Return the [x, y] coordinate for the center point of the cell that contains the specified text.  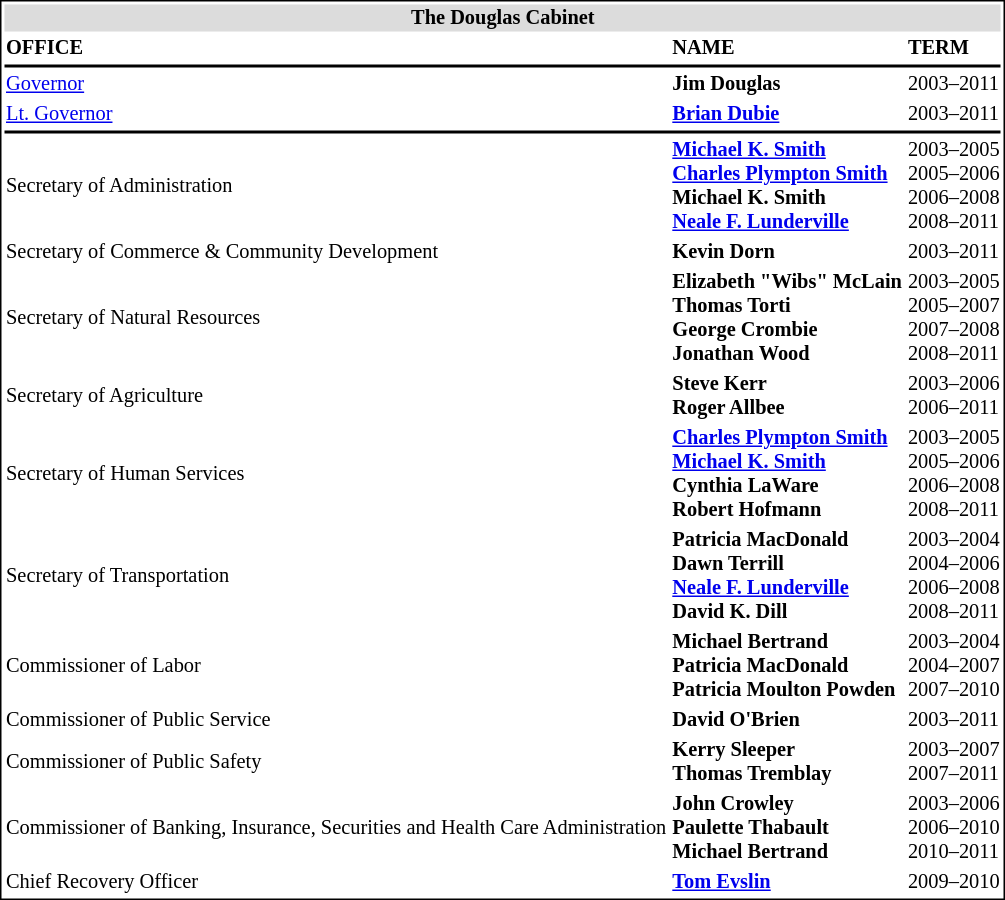
2003–20072007–2011 [954, 762]
Tom Evslin [788, 882]
Secretary of Transportation [336, 576]
Lt. Governor [336, 114]
Kevin Dorn [788, 252]
2003–20062006–20102010–2011 [954, 828]
Commissioner of Banking, Insurance, Securities and Health Care Administration [336, 828]
Brian Dubie [788, 114]
OFFICE [336, 48]
Jim Douglas [788, 84]
Commissioner of Public Service [336, 720]
David O'Brien [788, 720]
Kerry SleeperThomas Tremblay [788, 762]
Secretary of Natural Resources [336, 318]
Chief Recovery Officer [336, 882]
2003–20062006–2011 [954, 396]
Commissioner of Public Safety [336, 762]
Governor [336, 84]
Steve KerrRoger Allbee [788, 396]
Charles Plympton SmithMichael K. SmithCynthia LaWareRobert Hofmann [788, 474]
Secretary of Agriculture [336, 396]
Commissioner of Labor [336, 666]
Secretary of Human Services [336, 474]
Secretary of Administration [336, 186]
TERM [954, 48]
2003–20042004–20072007–2010 [954, 666]
Secretary of Commerce & Community Development [336, 252]
2009–2010 [954, 882]
The Douglas Cabinet [502, 18]
Michael K. SmithCharles Plympton SmithMichael K. SmithNeale F. Lunderville [788, 186]
John CrowleyPaulette ThabaultMichael Bertrand [788, 828]
Patricia MacDonaldDawn TerrillNeale F. LundervilleDavid K. Dill [788, 576]
Michael BertrandPatricia MacDonaldPatricia Moulton Powden [788, 666]
NAME [788, 48]
2003–20052005–20072007–20082008–2011 [954, 318]
Elizabeth "Wibs" McLainThomas TortiGeorge CrombieJonathan Wood [788, 318]
2003–20042004–20062006–20082008–2011 [954, 576]
